Detect which cell encompasses the target text, then output its (X, Y) center coordinate. 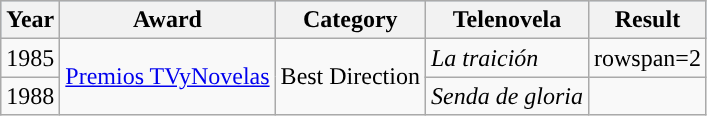
Telenovela (506, 20)
rowspan=2 (648, 58)
Award (168, 20)
La traición (506, 58)
Category (350, 20)
Result (648, 20)
Premios TVyNovelas (168, 77)
Best Direction (350, 77)
Year (30, 20)
Senda de gloria (506, 96)
1985 (30, 58)
1988 (30, 96)
